Detect which cell encompasses the target text, then output its [X, Y] center coordinate. 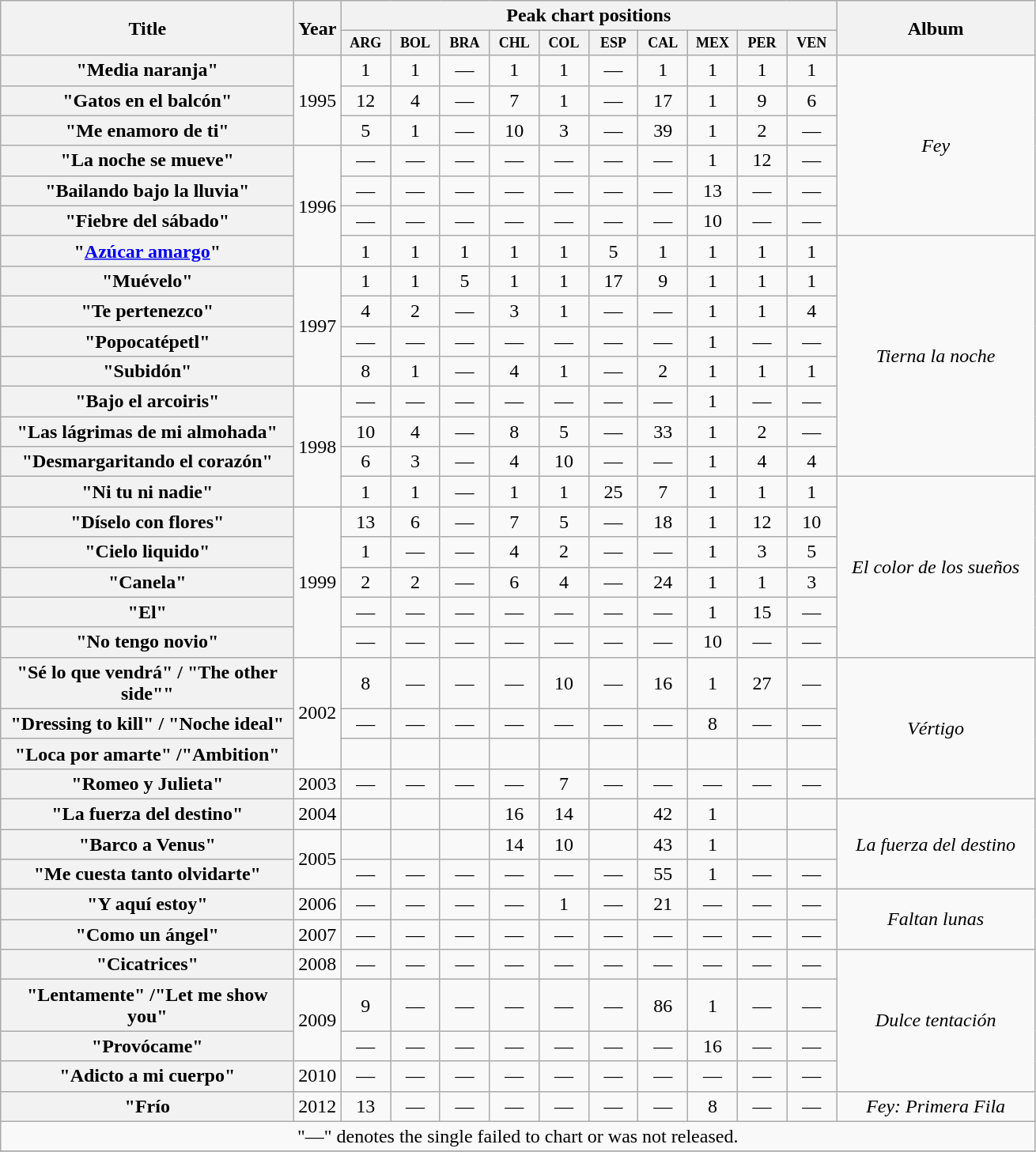
"La fuerza del destino" [147, 814]
CHL [514, 43]
"Me enamoro de ti" [147, 130]
PER [762, 43]
1998 [318, 447]
2010 [318, 1076]
La fuerza del destino [936, 844]
"Lentamente" /"Let me show you" [147, 1006]
"Cicatrices" [147, 965]
2009 [318, 1020]
Faltan lunas [936, 920]
33 [663, 432]
"—" denotes the single failed to chart or was not released. [518, 1136]
"No tengo novio" [147, 642]
CAL [663, 43]
2007 [318, 935]
Dulce tentación [936, 1020]
27 [762, 683]
"Gatos en el balcón" [147, 100]
2012 [318, 1106]
43 [663, 844]
1996 [318, 206]
25 [614, 492]
Album [936, 28]
21 [663, 905]
ESP [614, 43]
"La noche se mueve" [147, 161]
24 [663, 582]
"Las lágrimas de mi almohada" [147, 432]
Fey: Primera Fila [936, 1106]
"Fiebre del sábado" [147, 221]
BOL [416, 43]
Title [147, 28]
"Bajo el arcoiris" [147, 402]
42 [663, 814]
"Desmargaritando el corazón" [147, 462]
2003 [318, 784]
"Y aquí estoy" [147, 905]
"Adicto a mi cuerpo" [147, 1076]
"Romeo y Julieta" [147, 784]
MEX [713, 43]
"Te pertenezco" [147, 311]
1995 [318, 100]
"Como un ángel" [147, 935]
"Muévelo" [147, 281]
2006 [318, 905]
El color de los sueños [936, 567]
2004 [318, 814]
Vértigo [936, 727]
Year [318, 28]
86 [663, 1006]
39 [663, 130]
ARG [365, 43]
"Me cuesta tanto olvidarte" [147, 874]
Fey [936, 145]
1999 [318, 582]
"Díselo con flores" [147, 522]
15 [762, 612]
"Ni tu ni nadie" [147, 492]
1997 [318, 326]
Tierna la noche [936, 356]
"Subidón" [147, 372]
"Dressing to kill" / "Noche ideal" [147, 723]
COL [565, 43]
BRA [465, 43]
Peak chart positions [588, 16]
"Sé lo que vendrá" / "The other side"" [147, 683]
"Bailando bajo la lluvia" [147, 191]
"Cielo liquido" [147, 552]
"Popocatépetl" [147, 342]
"El" [147, 612]
2005 [318, 859]
"Frío [147, 1106]
2002 [318, 713]
VEN [811, 43]
"Loca por amarte" /"Ambition" [147, 754]
"Canela" [147, 582]
"Media naranja" [147, 70]
55 [663, 874]
"Provócame" [147, 1046]
"Azúcar amargo" [147, 251]
"Barco a Venus" [147, 844]
18 [663, 522]
2008 [318, 965]
